Detect which cell encompasses the target text, then output its [x, y] center coordinate. 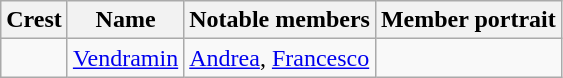
Notable members [280, 20]
Andrea, Francesco [280, 58]
Vendramin [125, 58]
Member portrait [468, 20]
Name [125, 20]
Crest [34, 20]
